Capture the cell that displays the provided text and extract its [x, y] central coordinate. 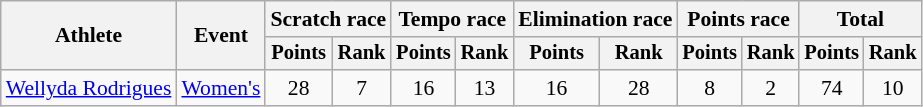
Scratch race [328, 19]
Wellyda Rodrigues [89, 88]
Event [220, 36]
8 [709, 88]
Women's [220, 88]
74 [831, 88]
13 [485, 88]
Total [860, 19]
Athlete [89, 36]
2 [771, 88]
Elimination race [595, 19]
7 [362, 88]
Tempo race [452, 19]
Points race [738, 19]
10 [893, 88]
